Return [x, y] of the center of cell containing provided text 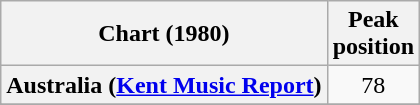
78 [373, 85]
Australia (Kent Music Report) [164, 85]
Chart (1980) [164, 34]
Peakposition [373, 34]
